Find where the given text appears and provide that cell's center as [X, Y] coordinate. 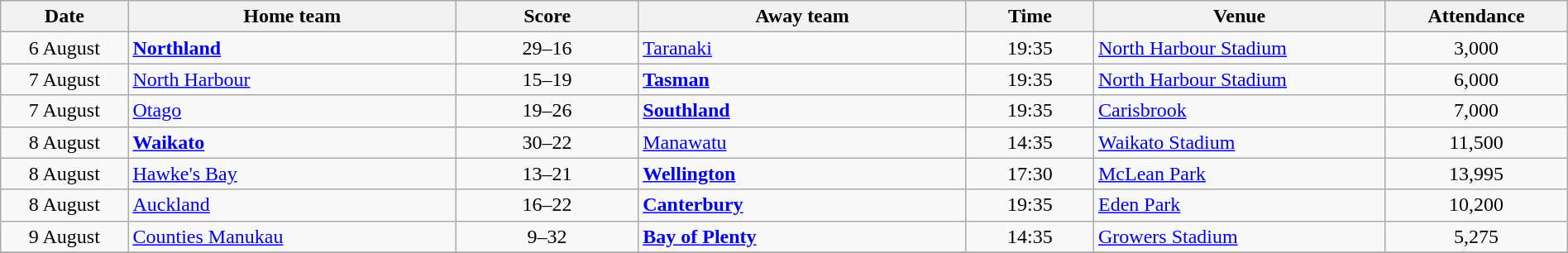
North Harbour [293, 79]
Carisbrook [1239, 111]
McLean Park [1239, 174]
Eden Park [1239, 205]
13,995 [1476, 174]
29–16 [547, 48]
Growers Stadium [1239, 236]
Away team [802, 17]
6,000 [1476, 79]
6 August [65, 48]
11,500 [1476, 142]
Canterbury [802, 205]
9 August [65, 236]
Home team [293, 17]
Time [1030, 17]
16–22 [547, 205]
17:30 [1030, 174]
Counties Manukau [293, 236]
15–19 [547, 79]
Otago [293, 111]
Tasman [802, 79]
13–21 [547, 174]
9–32 [547, 236]
Northland [293, 48]
Attendance [1476, 17]
Wellington [802, 174]
7,000 [1476, 111]
3,000 [1476, 48]
30–22 [547, 142]
Manawatu [802, 142]
5,275 [1476, 236]
Southland [802, 111]
Taranaki [802, 48]
Hawke's Bay [293, 174]
Date [65, 17]
Auckland [293, 205]
Venue [1239, 17]
Score [547, 17]
Waikato [293, 142]
10,200 [1476, 205]
Bay of Plenty [802, 236]
Waikato Stadium [1239, 142]
19–26 [547, 111]
